Pinpoint the cell where the given text exists, returning its [x, y] midpoint coordinate. 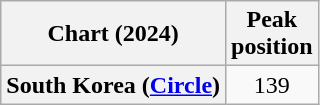
South Korea (Circle) [114, 85]
Chart (2024) [114, 34]
Peakposition [272, 34]
139 [272, 85]
